Output the [x, y] coordinate of the center of the cell containing the given text.  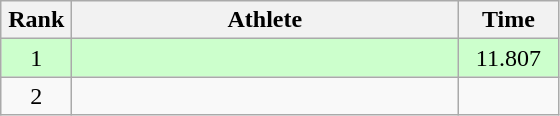
11.807 [508, 58]
Athlete [265, 20]
1 [36, 58]
Rank [36, 20]
2 [36, 96]
Time [508, 20]
